Locate the cell with the specified text and output its (X, Y) center coordinate. 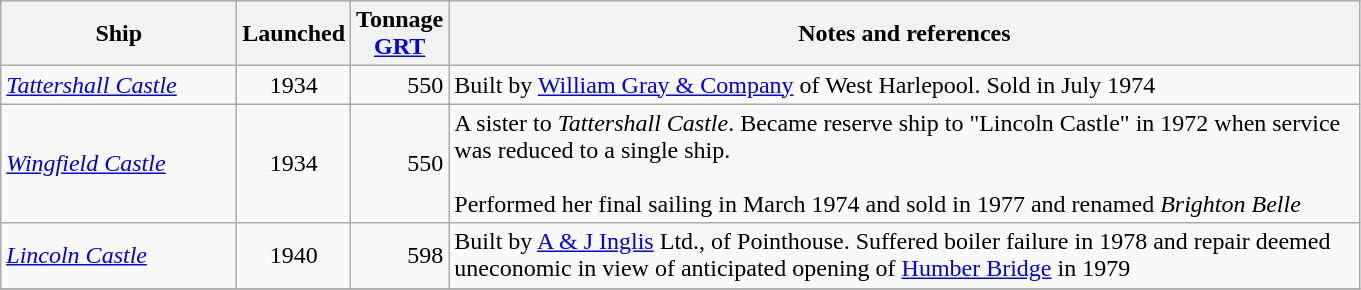
Tattershall Castle (119, 85)
Tonnage GRT (400, 34)
Lincoln Castle (119, 256)
Ship (119, 34)
Launched (294, 34)
Built by William Gray & Company of West Harlepool. Sold in July 1974 (904, 85)
1940 (294, 256)
Notes and references (904, 34)
598 (400, 256)
Wingfield Castle (119, 164)
